Capture the cell that displays the provided text and extract its (X, Y) central coordinate. 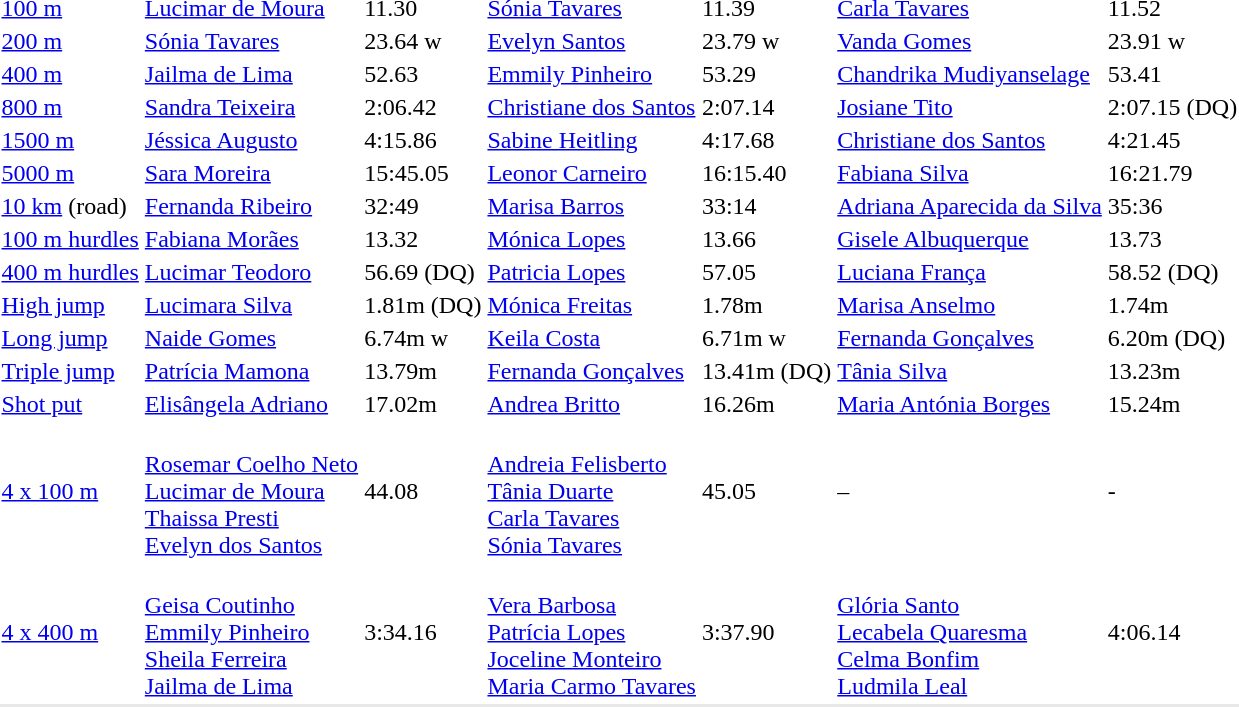
15:45.05 (423, 173)
15.24m (1172, 404)
Long jump (70, 338)
2:07.14 (766, 107)
35:36 (1172, 206)
Vera BarbosaPatrícia LopesJoceline MonteiroMaria Carmo Tavares (592, 632)
3:34.16 (423, 632)
1.81m (DQ) (423, 305)
4 x 400 m (70, 632)
Sandra Teixeira (251, 107)
4:21.45 (1172, 140)
Sabine Heitling (592, 140)
23.79 w (766, 41)
- (1172, 491)
2:06.42 (423, 107)
100 m hurdles (70, 239)
13.73 (1172, 239)
Marisa Anselmo (970, 305)
Lucimar Teodoro (251, 272)
13.32 (423, 239)
Rosemar Coelho NetoLucimar de MouraThaissa PrestiEvelyn dos Santos (251, 491)
Adriana Aparecida da Silva (970, 206)
16:15.40 (766, 173)
Josiane Tito (970, 107)
Elisângela Adriano (251, 404)
53.29 (766, 74)
Mónica Lopes (592, 239)
17.02m (423, 404)
800 m (70, 107)
52.63 (423, 74)
6.71m w (766, 338)
– (970, 491)
6.74m w (423, 338)
6.20m (DQ) (1172, 338)
13.41m (DQ) (766, 371)
3:37.90 (766, 632)
4:06.14 (1172, 632)
Lucimara Silva (251, 305)
Fabiana Morães (251, 239)
Andreia FelisbertoTânia DuarteCarla TavaresSónia Tavares (592, 491)
Vanda Gomes (970, 41)
2:07.15 (DQ) (1172, 107)
1500 m (70, 140)
16.26m (766, 404)
10 km (road) (70, 206)
4:15.86 (423, 140)
Geisa CoutinhoEmmily PinheiroSheila FerreiraJailma de Lima (251, 632)
56.69 (DQ) (423, 272)
23.64 w (423, 41)
Jailma de Lima (251, 74)
Luciana França (970, 272)
Sara Moreira (251, 173)
23.91 w (1172, 41)
200 m (70, 41)
Patricia Lopes (592, 272)
Maria Antónia Borges (970, 404)
400 m (70, 74)
High jump (70, 305)
Gisele Albuquerque (970, 239)
Naide Gomes (251, 338)
Leonor Carneiro (592, 173)
Shot put (70, 404)
Sónia Tavares (251, 41)
Tânia Silva (970, 371)
Fernanda Ribeiro (251, 206)
13.23m (1172, 371)
13.79m (423, 371)
Mónica Freitas (592, 305)
57.05 (766, 272)
Chandrika Mudiyanselage (970, 74)
Evelyn Santos (592, 41)
53.41 (1172, 74)
45.05 (766, 491)
4 x 100 m (70, 491)
13.66 (766, 239)
Keila Costa (592, 338)
16:21.79 (1172, 173)
Emmily Pinheiro (592, 74)
Marisa Barros (592, 206)
Fabiana Silva (970, 173)
Jéssica Augusto (251, 140)
Triple jump (70, 371)
44.08 (423, 491)
1.78m (766, 305)
Andrea Britto (592, 404)
400 m hurdles (70, 272)
58.52 (DQ) (1172, 272)
Patrícia Mamona (251, 371)
4:17.68 (766, 140)
32:49 (423, 206)
33:14 (766, 206)
1.74m (1172, 305)
5000 m (70, 173)
Glória SantoLecabela QuaresmaCelma BonfimLudmila Leal (970, 632)
